Identify which cell holds the provided text, then report its (X, Y) central coordinate. 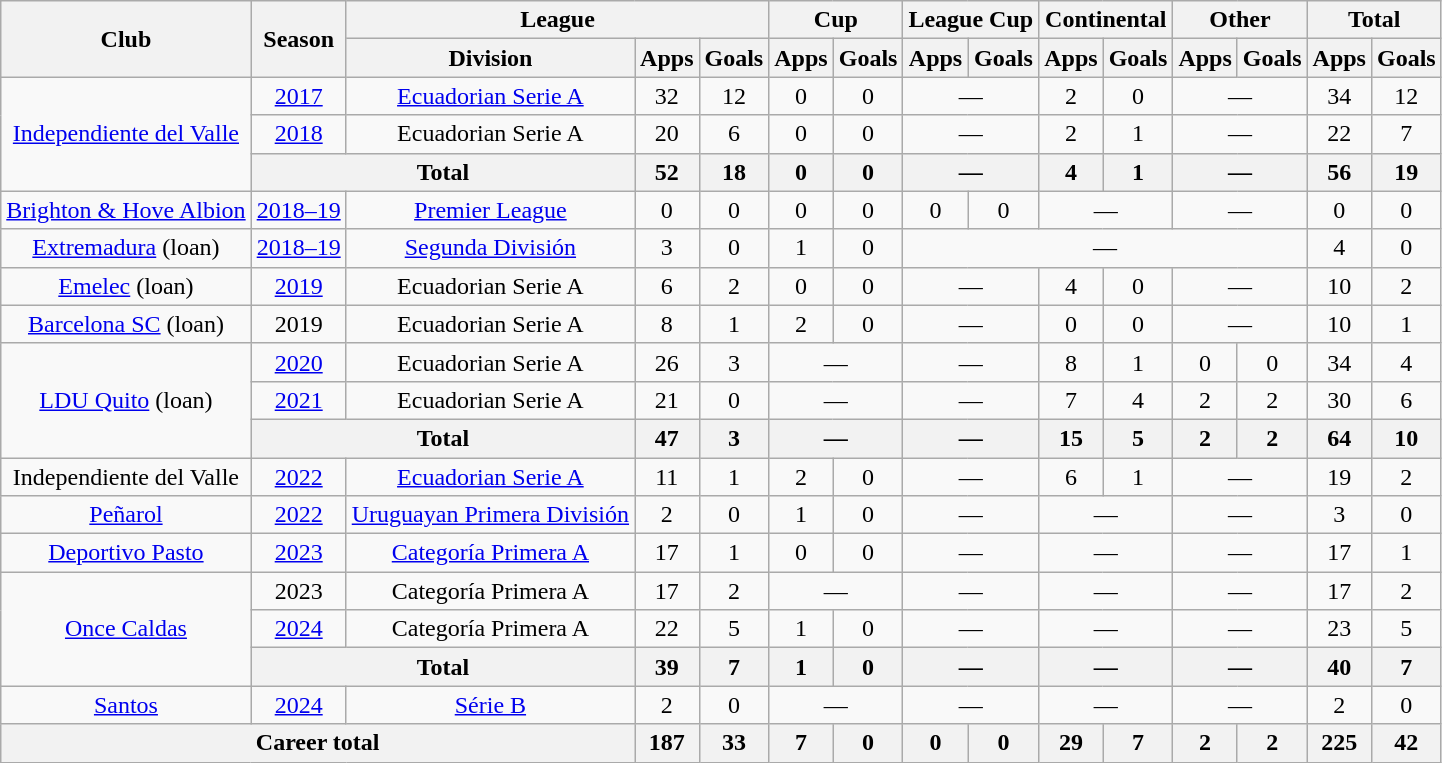
30 (1339, 400)
Série B (490, 705)
187 (667, 743)
Emelec (loan) (126, 286)
Cup (836, 20)
Deportivo Pasto (126, 553)
Santos (126, 705)
Once Caldas (126, 629)
18 (734, 172)
56 (1339, 172)
Extremadura (loan) (126, 248)
26 (667, 362)
Uruguayan Primera División (490, 515)
Club (126, 39)
Continental (1106, 20)
Career total (318, 743)
21 (667, 400)
33 (734, 743)
52 (667, 172)
32 (667, 96)
2021 (298, 400)
11 (667, 477)
Barcelona SC (loan) (126, 324)
LDU Quito (loan) (126, 400)
15 (1071, 438)
Premier League (490, 210)
Brighton & Hove Albion (126, 210)
Division (490, 58)
League Cup (971, 20)
2017 (298, 96)
39 (667, 667)
Segunda División (490, 248)
225 (1339, 743)
47 (667, 438)
40 (1339, 667)
20 (667, 134)
League (558, 20)
Peñarol (126, 515)
Season (298, 39)
42 (1406, 743)
2020 (298, 362)
Other (1240, 20)
2018 (298, 134)
23 (1339, 629)
64 (1339, 438)
29 (1071, 743)
